Extract the [X, Y] coordinate from the center of the cell holding the provided text.  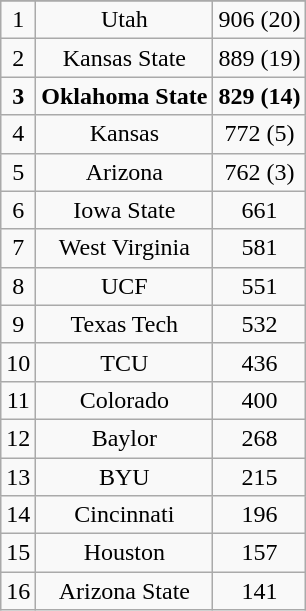
Cincinnati [124, 515]
12 [18, 438]
Houston [124, 553]
Arizona State [124, 591]
6 [18, 210]
UCF [124, 286]
11 [18, 400]
14 [18, 515]
4 [18, 134]
13 [18, 477]
551 [260, 286]
Utah [124, 20]
196 [260, 515]
215 [260, 477]
Texas Tech [124, 324]
268 [260, 438]
3 [18, 96]
772 (5) [260, 134]
Kansas State [124, 58]
1 [18, 20]
16 [18, 591]
2 [18, 58]
436 [260, 362]
Iowa State [124, 210]
532 [260, 324]
9 [18, 324]
BYU [124, 477]
Oklahoma State [124, 96]
10 [18, 362]
157 [260, 553]
661 [260, 210]
Arizona [124, 172]
906 (20) [260, 20]
581 [260, 248]
5 [18, 172]
Colorado [124, 400]
762 (3) [260, 172]
Baylor [124, 438]
829 (14) [260, 96]
141 [260, 591]
889 (19) [260, 58]
15 [18, 553]
Kansas [124, 134]
TCU [124, 362]
West Virginia [124, 248]
7 [18, 248]
8 [18, 286]
400 [260, 400]
